From the cell containing the given text, extract its center point as (X, Y) coordinate. 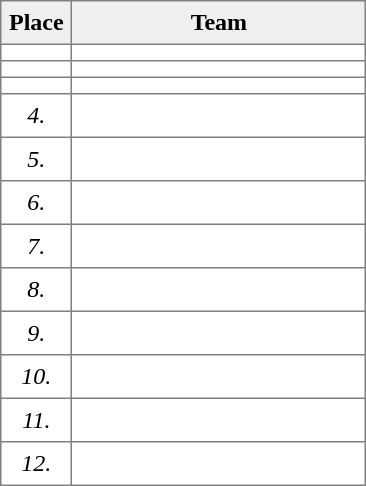
4. (36, 116)
8. (36, 290)
6. (36, 203)
9. (36, 333)
11. (36, 420)
5. (36, 159)
7. (36, 246)
Team (219, 23)
10. (36, 377)
12. (36, 464)
Place (36, 23)
